For the text-containing cell, return its midpoint in [X, Y] coordinate format. 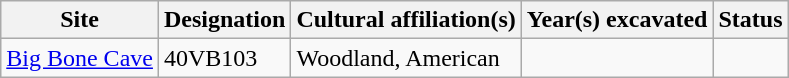
Year(s) excavated [617, 20]
Woodland, American [406, 58]
Status [750, 20]
40VB103 [224, 58]
Big Bone Cave [80, 58]
Cultural affiliation(s) [406, 20]
Site [80, 20]
Designation [224, 20]
